From the cell containing the given text, extract its center point as [x, y] coordinate. 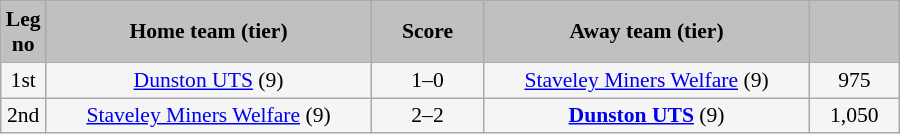
2nd [24, 116]
1,050 [854, 116]
Leg no [24, 32]
Away team (tier) [647, 32]
Home team (tier) [209, 32]
Score [427, 32]
2–2 [427, 116]
1st [24, 80]
975 [854, 80]
1–0 [427, 80]
